Return the (X, Y) coordinate for the center point of the cell that contains the specified text.  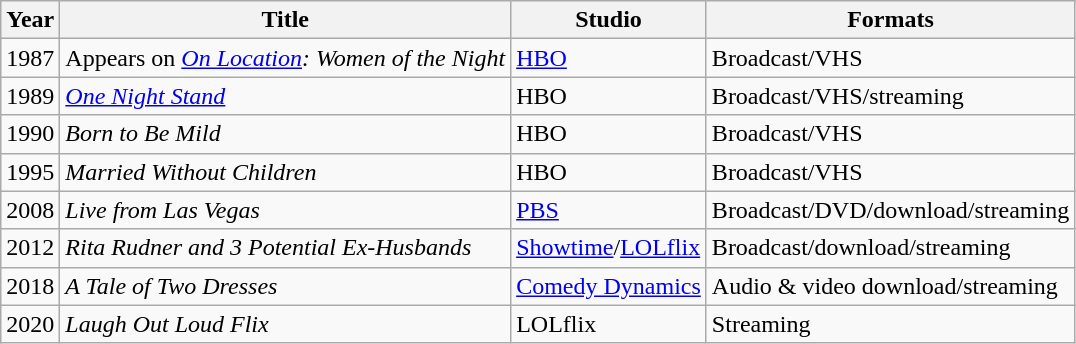
Formats (890, 20)
Title (286, 20)
Comedy Dynamics (609, 286)
PBS (609, 210)
1989 (30, 96)
1990 (30, 134)
Broadcast/VHS/streaming (890, 96)
Broadcast/DVD/download/streaming (890, 210)
Audio & video download/streaming (890, 286)
LOLflix (609, 324)
Rita Rudner and 3 Potential Ex-Husbands (286, 248)
Broadcast/download/streaming (890, 248)
Streaming (890, 324)
Appears on On Location: Women of the Night (286, 58)
A Tale of Two Dresses (286, 286)
Live from Las Vegas (286, 210)
Married Without Children (286, 172)
2018 (30, 286)
Showtime/LOLflix (609, 248)
Born to Be Mild (286, 134)
2012 (30, 248)
1987 (30, 58)
One Night Stand (286, 96)
1995 (30, 172)
2020 (30, 324)
Studio (609, 20)
2008 (30, 210)
Year (30, 20)
Laugh Out Loud Flix (286, 324)
